Locate the cell with the specified text and output its (x, y) center coordinate. 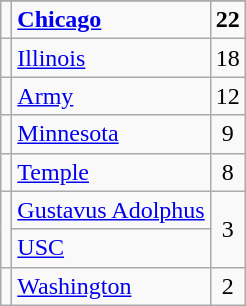
12 (228, 96)
USC (111, 248)
Illinois (111, 58)
Minnesota (111, 134)
3 (228, 229)
Army (111, 96)
Gustavus Adolphus (111, 210)
Chicago (111, 20)
9 (228, 134)
Temple (111, 172)
22 (228, 20)
Washington (111, 286)
8 (228, 172)
2 (228, 286)
18 (228, 58)
